For the text-containing cell, return its midpoint in (X, Y) coordinate format. 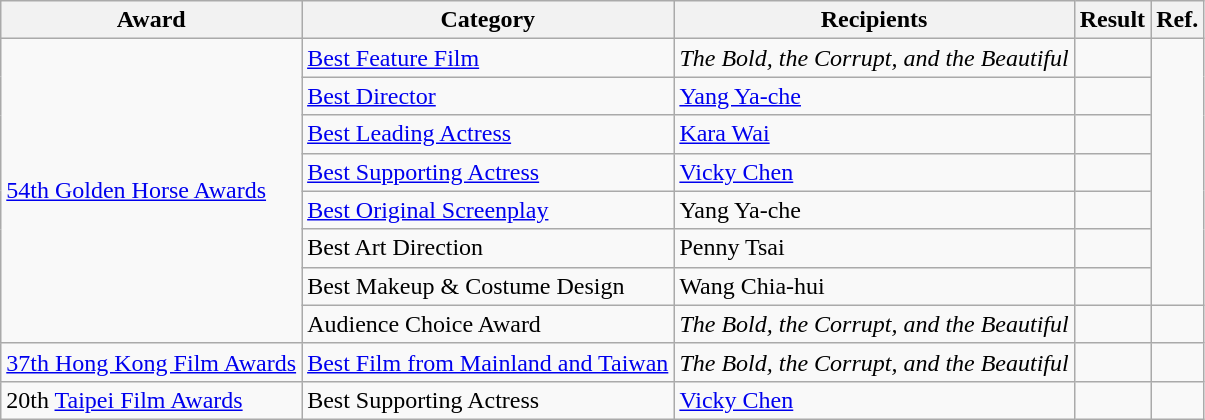
Ref. (1178, 20)
Audience Choice Award (488, 324)
Best Film from Mainland and Taiwan (488, 362)
Recipients (874, 20)
Award (152, 20)
Best Leading Actress (488, 134)
Category (488, 20)
Result (1112, 20)
Penny Tsai (874, 248)
Wang Chia-hui (874, 286)
Best Original Screenplay (488, 210)
20th Taipei Film Awards (152, 400)
Best Art Direction (488, 248)
Best Feature Film (488, 58)
Kara Wai (874, 134)
Best Director (488, 96)
54th Golden Horse Awards (152, 191)
Best Makeup & Costume Design (488, 286)
37th Hong Kong Film Awards (152, 362)
